Extract the (X, Y) coordinate from the center of the cell holding the provided text.  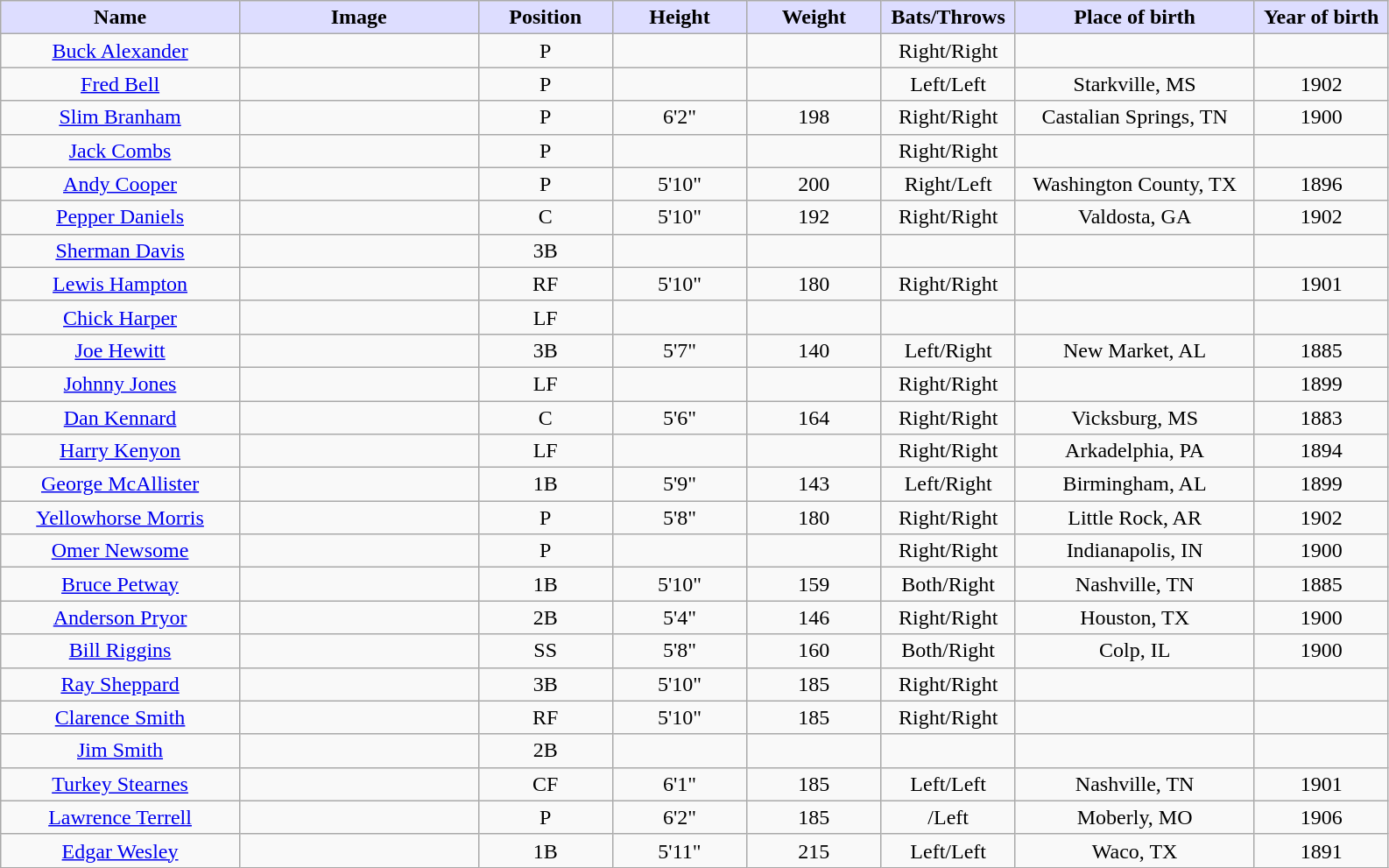
Andy Cooper (121, 184)
192 (814, 217)
Ray Sheppard (121, 684)
Lawrence Terrell (121, 817)
Edgar Wesley (121, 850)
5'7" (680, 350)
Waco, TX (1135, 850)
215 (814, 850)
Joe Hewitt (121, 350)
5'4" (680, 617)
Clarence Smith (121, 717)
/Left (948, 817)
159 (814, 584)
Name (121, 18)
6'1" (680, 784)
Yellowhorse Morris (121, 518)
1894 (1321, 451)
Jack Combs (121, 151)
164 (814, 418)
Anderson Pryor (121, 617)
CF (545, 784)
Pepper Daniels (121, 217)
Right/Left (948, 184)
1891 (1321, 850)
143 (814, 484)
160 (814, 651)
Position (545, 18)
146 (814, 617)
Moberly, MO (1135, 817)
Johnny Jones (121, 384)
Omer Newsome (121, 551)
1883 (1321, 418)
140 (814, 350)
SS (545, 651)
Bats/Throws (948, 18)
Little Rock, AR (1135, 518)
Castalian Springs, TN (1135, 117)
Washington County, TX (1135, 184)
Weight (814, 18)
Dan Kennard (121, 418)
Fred Bell (121, 84)
1906 (1321, 817)
Houston, TX (1135, 617)
Bruce Petway (121, 584)
Valdosta, GA (1135, 217)
Height (680, 18)
Turkey Stearnes (121, 784)
Place of birth (1135, 18)
Bill Riggins (121, 651)
Harry Kenyon (121, 451)
200 (814, 184)
1896 (1321, 184)
5'9" (680, 484)
New Market, AL (1135, 350)
Sherman Davis (121, 251)
198 (814, 117)
Chick Harper (121, 317)
5'11" (680, 850)
Slim Branham (121, 117)
Vicksburg, MS (1135, 418)
Starkville, MS (1135, 84)
Arkadelphia, PA (1135, 451)
Indianapolis, IN (1135, 551)
Image (359, 18)
George McAllister (121, 484)
Year of birth (1321, 18)
Lewis Hampton (121, 284)
Birmingham, AL (1135, 484)
Buck Alexander (121, 51)
5'6" (680, 418)
Jim Smith (121, 751)
Colp, IL (1135, 651)
